Pinpoint the cell where the given text exists, returning its [x, y] midpoint coordinate. 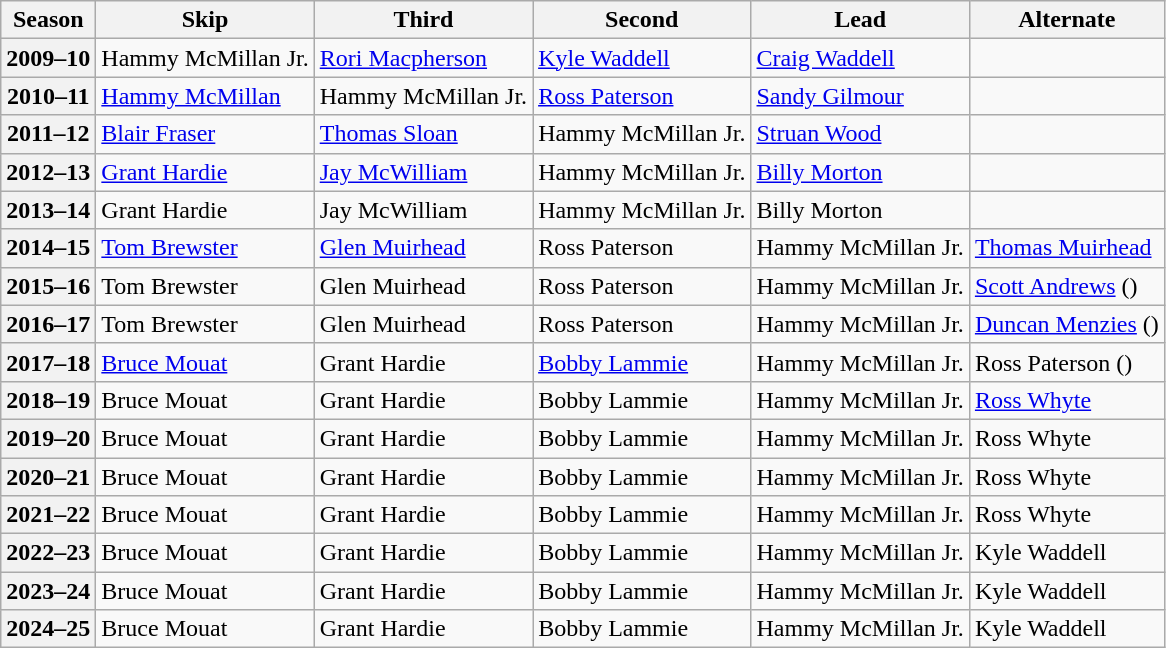
Second [642, 20]
Skip [205, 20]
Hammy McMillan [205, 96]
Craig Waddell [860, 58]
2013–14 [48, 210]
Alternate [1066, 20]
2017–18 [48, 362]
2010–11 [48, 96]
2020–21 [48, 477]
2022–23 [48, 553]
Third [423, 20]
2015–16 [48, 286]
Thomas Muirhead [1066, 248]
2021–22 [48, 515]
Thomas Sloan [423, 134]
Struan Wood [860, 134]
Sandy Gilmour [860, 96]
2009–10 [48, 58]
2019–20 [48, 438]
Blair Fraser [205, 134]
Season [48, 20]
2018–19 [48, 400]
Lead [860, 20]
2016–17 [48, 324]
Scott Andrews () [1066, 286]
Rori Macpherson [423, 58]
2024–25 [48, 629]
2014–15 [48, 248]
Ross Paterson () [1066, 362]
Duncan Menzies () [1066, 324]
2011–12 [48, 134]
2023–24 [48, 591]
2012–13 [48, 172]
